Capture the cell that displays the provided text and extract its (X, Y) central coordinate. 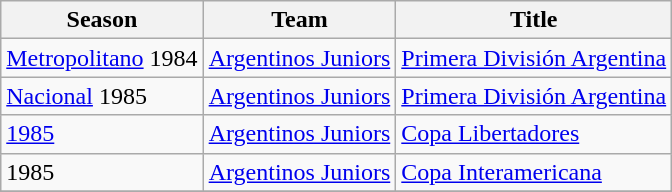
Metropolitano 1984 (102, 58)
Season (102, 20)
Nacional 1985 (102, 96)
Copa Interamericana (534, 172)
Team (300, 20)
Copa Libertadores (534, 134)
Title (534, 20)
